For the text-containing cell, return its midpoint in [x, y] coordinate format. 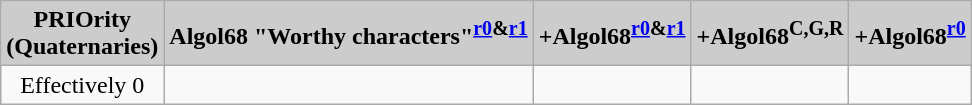
+Algol68C,G,R [770, 34]
Algol68 "Worthy characters"r0&r1 [348, 34]
+Algol68r0 [910, 34]
PRIOrity(Quaternaries) [82, 34]
Effectively 0 [82, 85]
+Algol68r0&r1 [612, 34]
